Find where the given text appears and provide that cell's center as [X, Y] coordinate. 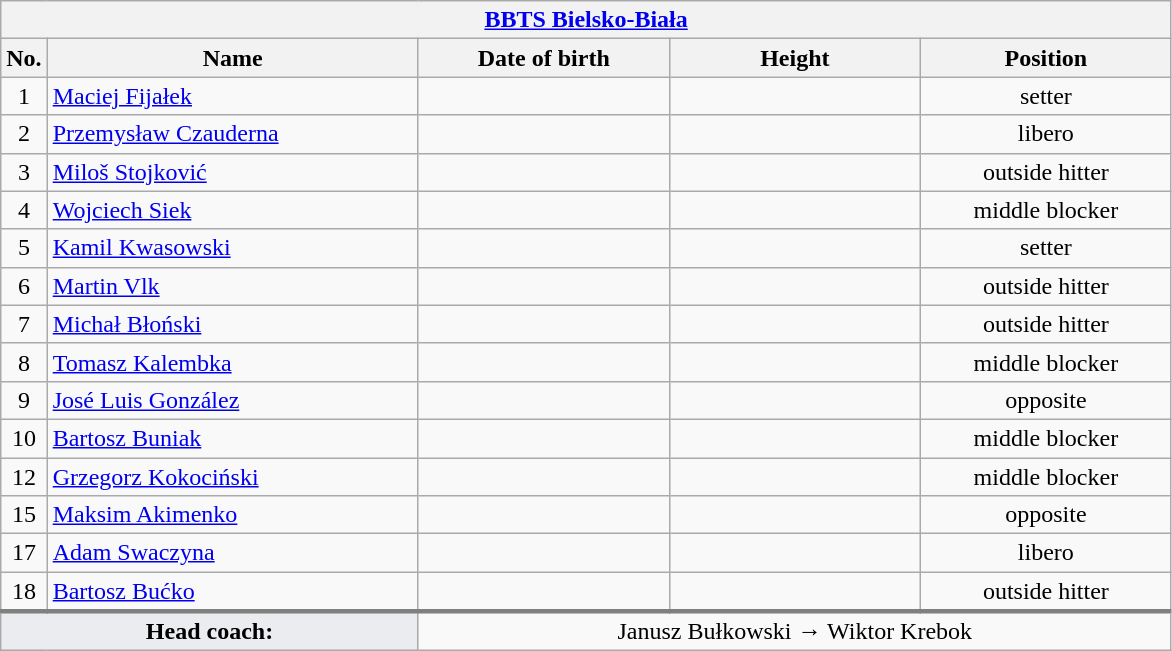
Maciej Fijałek [232, 96]
No. [24, 58]
6 [24, 286]
8 [24, 362]
BBTS Bielsko-Biała [586, 20]
Maksim Akimenko [232, 515]
Michał Błoński [232, 324]
Name [232, 58]
Date of birth [544, 58]
2 [24, 134]
15 [24, 515]
Martin Vlk [232, 286]
12 [24, 477]
Miloš Stojković [232, 172]
1 [24, 96]
3 [24, 172]
Height [794, 58]
9 [24, 400]
Bartosz Buniak [232, 438]
7 [24, 324]
Adam Swaczyna [232, 553]
Tomasz Kalembka [232, 362]
Przemysław Czauderna [232, 134]
Wojciech Siek [232, 210]
Head coach: [210, 631]
18 [24, 592]
Janusz Bułkowski → Wiktor Krebok [794, 631]
10 [24, 438]
Position [1046, 58]
Grzegorz Kokociński [232, 477]
José Luis González [232, 400]
17 [24, 553]
Kamil Kwasowski [232, 248]
5 [24, 248]
4 [24, 210]
Bartosz Bućko [232, 592]
